For the text-containing cell, return its midpoint in (X, Y) coordinate format. 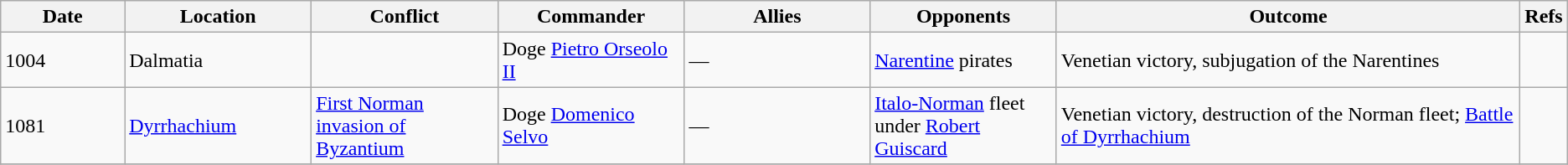
Refs (1544, 17)
1081 (63, 126)
Commander (591, 17)
Outcome (1288, 17)
Doge Pietro Orseolo II (591, 60)
Venetian victory, subjugation of the Narentines (1288, 60)
Location (218, 17)
Dyrrhachium (218, 126)
Conflict (405, 17)
Italo-Norman fleet under Robert Guiscard (963, 126)
1004 (63, 60)
Allies (777, 17)
Date (63, 17)
Venetian victory, destruction of the Norman fleet; Battle of Dyrrhachium (1288, 126)
Opponents (963, 17)
Narentine pirates (963, 60)
Dalmatia (218, 60)
First Norman invasion of Byzantium (405, 126)
Doge Domenico Selvo (591, 126)
